Determine the [x, y] coordinate at the center of the cell enclosing the given text.  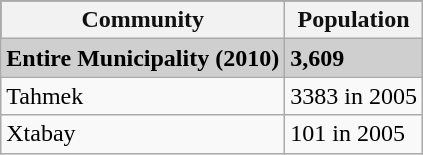
Population [354, 20]
101 in 2005 [354, 134]
3383 in 2005 [354, 96]
Tahmek [143, 96]
Entire Municipality (2010) [143, 58]
3,609 [354, 58]
Xtabay [143, 134]
Community [143, 20]
